Identify which cell holds the provided text, then report its [x, y] central coordinate. 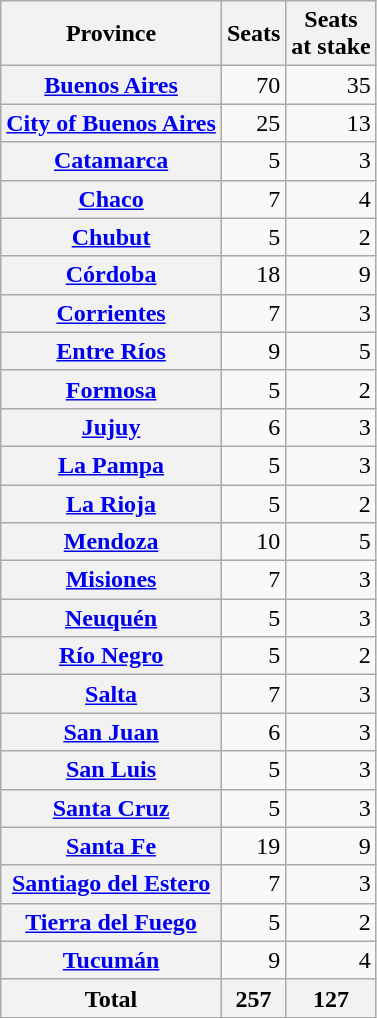
Chubut [112, 237]
Jujuy [112, 427]
Province [112, 34]
13 [331, 123]
San Juan [112, 732]
San Luis [112, 770]
35 [331, 85]
10 [253, 542]
Córdoba [112, 275]
Seats [253, 34]
Mendoza [112, 542]
Salta [112, 694]
Formosa [112, 389]
70 [253, 85]
Entre Ríos [112, 351]
Corrientes [112, 313]
Tucumán [112, 960]
19 [253, 846]
18 [253, 275]
La Rioja [112, 503]
25 [253, 123]
Río Negro [112, 656]
Catamarca [112, 161]
Misiones [112, 580]
Neuquén [112, 618]
127 [331, 998]
Chaco [112, 199]
Tierra del Fuego [112, 922]
Santa Cruz [112, 808]
Santa Fe [112, 846]
257 [253, 998]
Buenos Aires [112, 85]
Santiago del Estero [112, 884]
La Pampa [112, 465]
Seatsat stake [331, 34]
City of Buenos Aires [112, 123]
Total [112, 998]
